Return the (x, y) coordinate for the center point of the cell that contains the specified text.  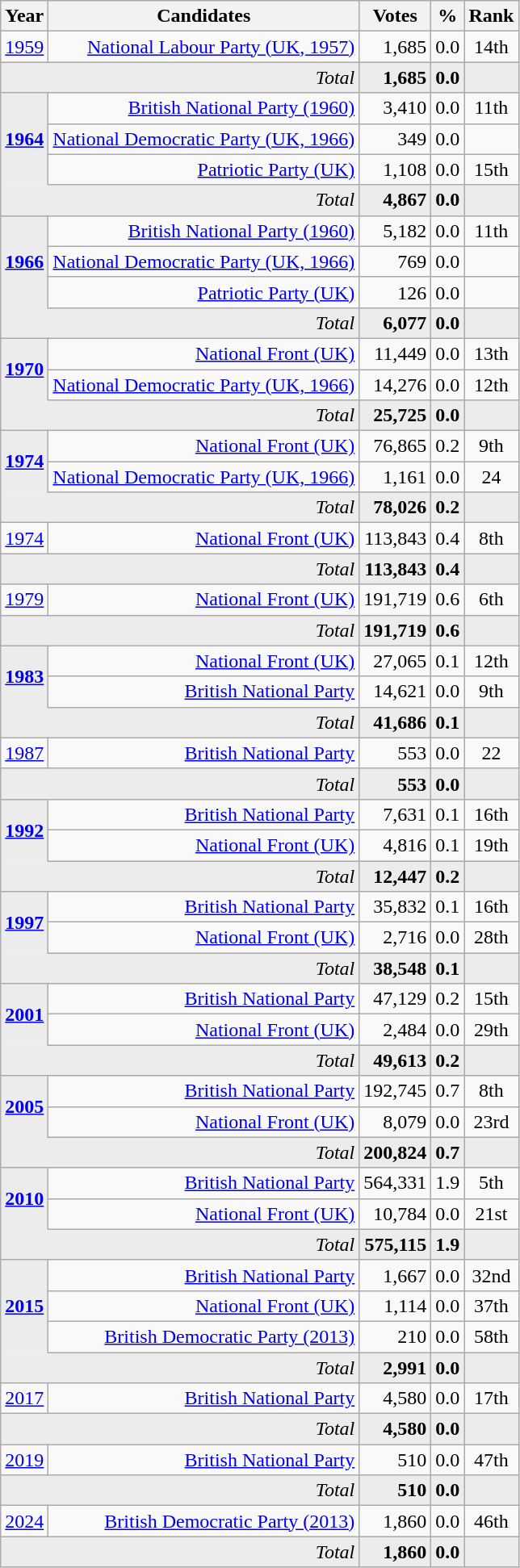
37th (491, 1306)
12,447 (396, 876)
14,276 (396, 385)
11,449 (396, 353)
49,613 (396, 1060)
7,631 (396, 814)
4,867 (396, 200)
2001 (24, 1014)
76,865 (396, 446)
78,026 (396, 508)
17th (491, 1399)
4,816 (396, 845)
Votes (396, 16)
24 (491, 477)
6th (491, 600)
126 (396, 292)
1,667 (396, 1275)
1966 (24, 261)
564,331 (396, 1183)
1979 (24, 600)
27,065 (396, 661)
23rd (491, 1122)
2,716 (396, 938)
575,115 (396, 1244)
200,824 (396, 1152)
1,161 (396, 477)
46th (491, 1521)
1,114 (396, 1306)
2019 (24, 1460)
210 (396, 1336)
19th (491, 845)
1959 (24, 47)
8,079 (396, 1122)
47,129 (396, 999)
% (447, 16)
2015 (24, 1306)
2024 (24, 1521)
21st (491, 1214)
2005 (24, 1106)
32nd (491, 1275)
1,108 (396, 169)
22 (491, 753)
Candidates (203, 16)
25,725 (396, 416)
349 (396, 139)
192,745 (396, 1091)
41,686 (396, 722)
29th (491, 1030)
1964 (24, 139)
1997 (24, 922)
14th (491, 47)
2017 (24, 1399)
Year (24, 16)
1987 (24, 753)
3,410 (396, 108)
10,784 (396, 1214)
6,077 (396, 323)
58th (491, 1336)
2,991 (396, 1368)
28th (491, 938)
National Labour Party (UK, 1957) (203, 47)
47th (491, 1460)
1992 (24, 830)
2010 (24, 1198)
1970 (24, 369)
5th (491, 1183)
38,548 (396, 968)
35,832 (396, 907)
769 (396, 261)
5,182 (396, 231)
1983 (24, 676)
13th (491, 353)
Rank (491, 16)
2,484 (396, 1030)
14,621 (396, 692)
